Pinpoint the cell where the given text exists, returning its [x, y] midpoint coordinate. 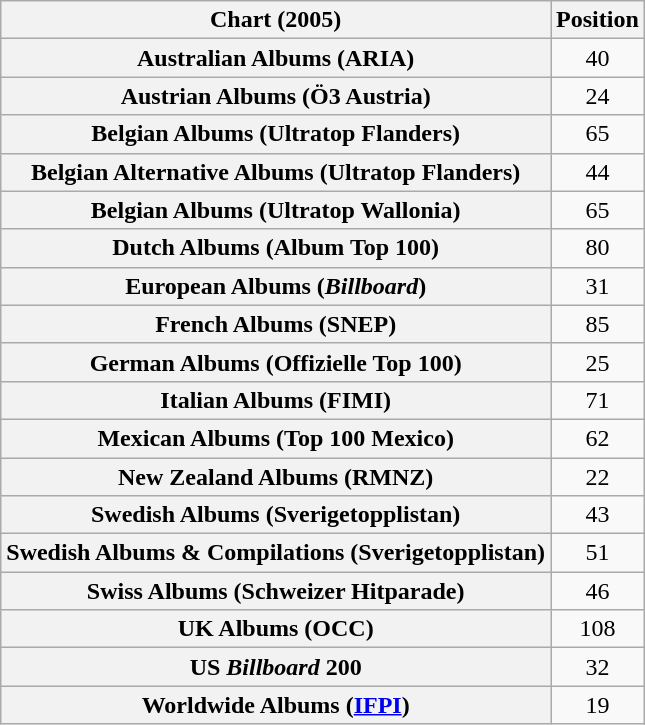
Chart (2005) [276, 20]
32 [598, 667]
Swedish Albums (Sverigetopplistan) [276, 515]
US Billboard 200 [276, 667]
UK Albums (OCC) [276, 629]
Belgian Albums (Ultratop Wallonia) [276, 210]
40 [598, 58]
Swedish Albums & Compilations (Sverigetopplistan) [276, 553]
Austrian Albums (Ö3 Austria) [276, 96]
Australian Albums (ARIA) [276, 58]
German Albums (Offizielle Top 100) [276, 362]
Dutch Albums (Album Top 100) [276, 248]
24 [598, 96]
25 [598, 362]
51 [598, 553]
62 [598, 438]
19 [598, 705]
Worldwide Albums (IFPI) [276, 705]
71 [598, 400]
European Albums (Billboard) [276, 286]
Mexican Albums (Top 100 Mexico) [276, 438]
31 [598, 286]
Italian Albums (FIMI) [276, 400]
46 [598, 591]
80 [598, 248]
22 [598, 477]
85 [598, 324]
New Zealand Albums (RMNZ) [276, 477]
French Albums (SNEP) [276, 324]
44 [598, 172]
Position [598, 20]
Belgian Albums (Ultratop Flanders) [276, 134]
43 [598, 515]
Belgian Alternative Albums (Ultratop Flanders) [276, 172]
108 [598, 629]
Swiss Albums (Schweizer Hitparade) [276, 591]
